Return [X, Y] of the center of cell containing provided text 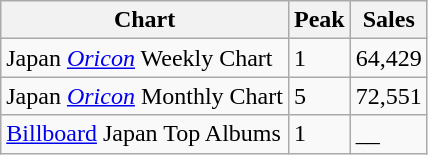
Billboard Japan Top Albums [145, 134]
__ [388, 134]
Japan Oricon Monthly Chart [145, 96]
Chart [145, 20]
Japan Oricon Weekly Chart [145, 58]
Peak [319, 20]
72,551 [388, 96]
64,429 [388, 58]
Sales [388, 20]
5 [319, 96]
